Pinpoint the cell where the given text exists, returning its (X, Y) midpoint coordinate. 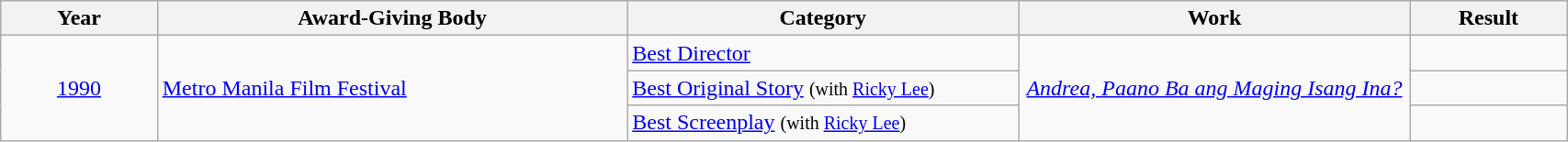
Best Director (823, 53)
Best Original Story (with Ricky Lee) (823, 88)
Andrea, Paano Ba ang Maging Isang Ina? (1214, 88)
Work (1214, 18)
Result (1488, 18)
1990 (79, 88)
Award-Giving Body (391, 18)
Category (823, 18)
Best Screenplay (with Ricky Lee) (823, 123)
Metro Manila Film Festival (391, 88)
Year (79, 18)
